For the text-containing cell, return its midpoint in (X, Y) coordinate format. 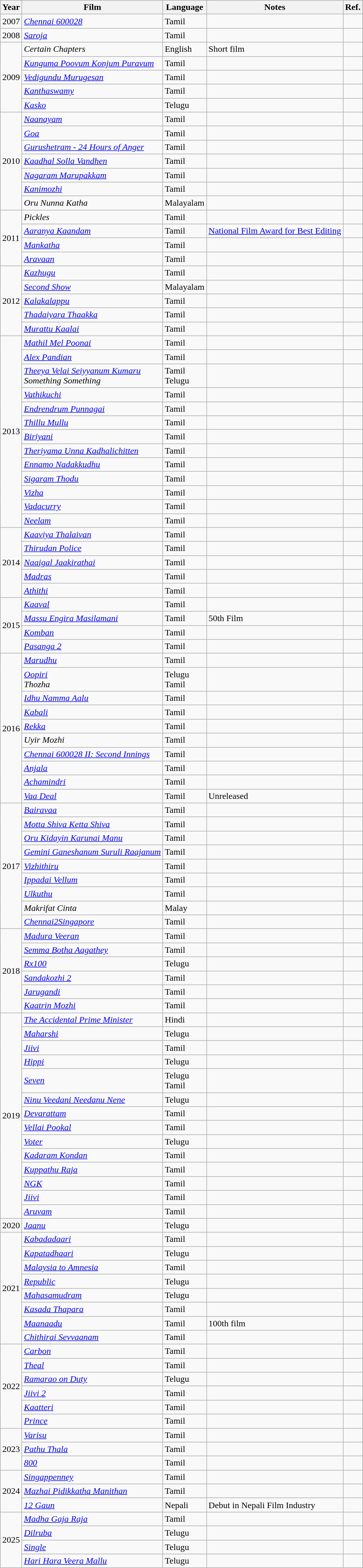
2022 (11, 1386)
Kabali (92, 712)
Pathu Thala (92, 1449)
Ulkuthu (92, 894)
2025 (11, 1540)
Short film (275, 49)
Gemini Ganeshanum Suruli Raajanum (92, 852)
Dilruba (92, 1533)
Voter (92, 1142)
2023 (11, 1449)
2008 (11, 35)
Pasanga 2 (92, 646)
50th Film (275, 618)
Republic (92, 1281)
Malay (185, 908)
Kabadadaari (92, 1239)
Semma Botha Aagathey (92, 950)
Madras (92, 576)
2021 (11, 1288)
Maharshi (92, 1034)
Jaanu (92, 1225)
Murattu Kaalai (92, 329)
2018 (11, 971)
2015 (11, 625)
Second Show (92, 287)
Aravaan (92, 259)
Singappenney (92, 1477)
Rx100 (92, 964)
Jiivi 2 (92, 1393)
Ramarao on Duty (92, 1379)
Ennamo Nadakkudhu (92, 465)
National Film Award for Best Editing (275, 231)
Kadaram Kondan (92, 1156)
2013 (11, 432)
Kaaval (92, 604)
Sandakozhi 2 (92, 978)
OopiriThozha (92, 680)
Malaysia to Amnesia (92, 1267)
Alex Pandian (92, 357)
Pickles (92, 217)
Ref. (353, 7)
Vellai Pookal (92, 1128)
Chennai 600028 II: Second Innings (92, 754)
English (185, 49)
Oru Kidayin Karunai Manu (92, 838)
Naanayam (92, 119)
Kuppathu Raja (92, 1169)
Kaatrin Mozhi (92, 1006)
800 (92, 1463)
Hari Hara Veera Mallu (92, 1561)
Maanaadu (92, 1323)
Neelam (92, 520)
Madura Veeran (92, 936)
Theal (92, 1365)
Motta Shiva Ketta Shiva (92, 824)
Carbon (92, 1351)
2011 (11, 238)
Kasko (92, 105)
Thirudan Police (92, 548)
2017 (11, 866)
Achamindri (92, 782)
Mathil Mel Poonai (92, 343)
Hindi (185, 1020)
2010 (11, 161)
Chithirai Sevvaanam (92, 1337)
Hippi (92, 1061)
Mankatha (92, 245)
100th film (275, 1323)
Idhu Namma Aalu (92, 698)
Ippadai Vellum (92, 880)
Unreleased (275, 796)
Biriyani (92, 437)
Makrifat Cinta (92, 908)
The Accidental Prime Minister (92, 1020)
Nagaram Marupakkam (92, 175)
Kunguma Poovum Konjum Puravum (92, 63)
2007 (11, 21)
2009 (11, 77)
Chennai 600028 (92, 21)
Mazhai Pidikkatha Manithan (92, 1491)
Varisu (92, 1435)
2024 (11, 1491)
TamilTelugu (185, 375)
Komban (92, 632)
Year (11, 7)
Aaranya Kaandam (92, 231)
Kaatteri (92, 1407)
Theeya Velai Seiyyanum KumaruSomething Something (92, 375)
2020 (11, 1225)
Gurushetram - 24 Hours of Anger (92, 147)
Language (185, 7)
Rekka (92, 726)
Seven (92, 1081)
Debut in Nepali Film Industry (275, 1505)
NGK (92, 1183)
Single (92, 1547)
Kanimozhi (92, 189)
Thadaiyara Thaakka (92, 315)
Anjala (92, 768)
Notes (275, 7)
Endrendrum Punnagai (92, 409)
Film (92, 7)
Marudhu (92, 660)
Devarattam (92, 1114)
Mahasamudram (92, 1295)
Kaaviya Thalaivan (92, 534)
Ninu Veedani Needanu Nene (92, 1099)
Kapatadhaari (92, 1253)
Vizhithiru (92, 866)
Certain Chapters (92, 49)
Theriyama Unna Kadhalichitten (92, 451)
Nepali (185, 1505)
Kazhugu (92, 273)
Naaigal Jaakirathai (92, 562)
Vizha (92, 493)
Athithi (92, 590)
Jarugandi (92, 992)
2016 (11, 728)
Kanthaswamy (92, 91)
2019 (11, 1115)
Chennai2Singapore (92, 922)
Sigaram Thodu (92, 479)
Prince (92, 1421)
Vathikuchi (92, 394)
Vedigundu Murugesan (92, 77)
Kaadhal Solla Vandhen (92, 161)
Goa (92, 133)
Oru Nunna Katha (92, 203)
2012 (11, 301)
Uyir Mozhi (92, 740)
Madha Gaja Raja (92, 1519)
Aruvam (92, 1211)
Kalakalappu (92, 301)
Thillu Mullu (92, 423)
12 Gaun (92, 1505)
Vaa Deal (92, 796)
Bairavaa (92, 810)
Saroja (92, 35)
2014 (11, 562)
Vadacurry (92, 507)
Kasada Thapara (92, 1309)
Massu Engira Masilamani (92, 618)
